Determine the [x, y] coordinate at the center of the cell enclosing the given text.  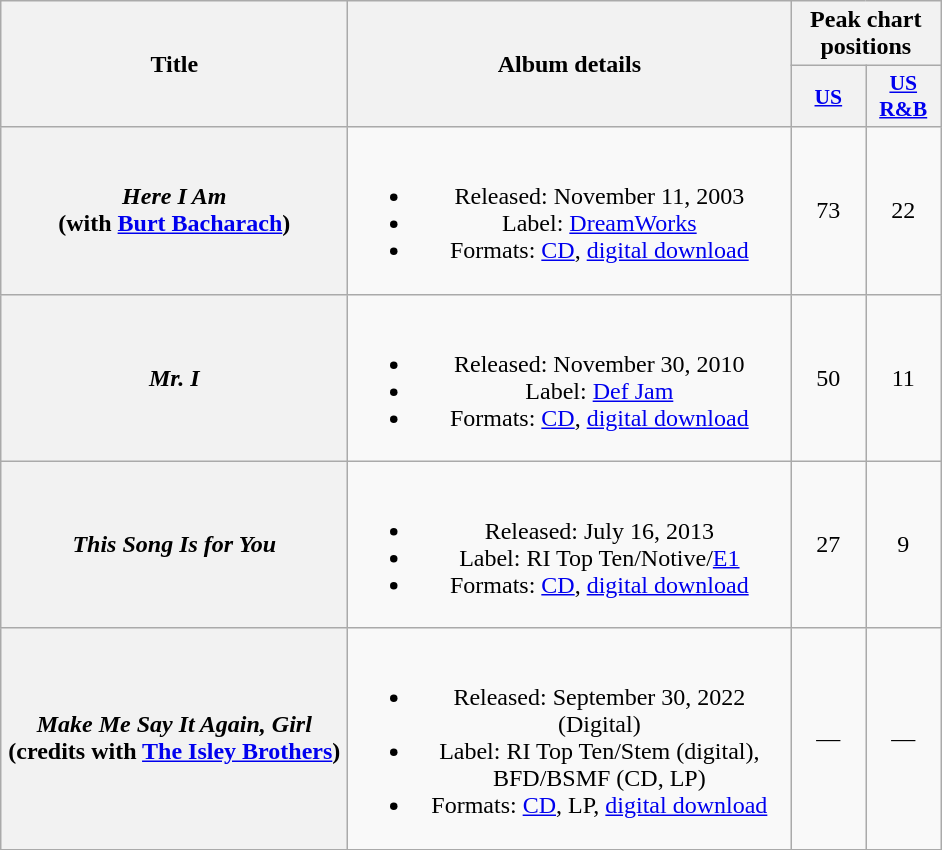
Mr. I [174, 378]
Make Me Say It Again, Girl(credits with The Isley Brothers) [174, 738]
22 [904, 210]
This Song Is for You [174, 544]
Peak chart positions [866, 34]
Released: November 11, 2003Label: DreamWorksFormats: CD, digital download [570, 210]
Album details [570, 64]
50 [828, 378]
Released: July 16, 2013Label: RI Top Ten/Notive/E1Formats: CD, digital download [570, 544]
US R&B [904, 96]
Title [174, 64]
Released: September 30, 2022 (Digital)Label: RI Top Ten/Stem (digital), BFD/BSMF (CD, LP)Formats: CD, LP, digital download [570, 738]
Here I Am(with Burt Bacharach) [174, 210]
9 [904, 544]
Released: November 30, 2010Label: Def JamFormats: CD, digital download [570, 378]
US [828, 96]
73 [828, 210]
11 [904, 378]
27 [828, 544]
